Extract the [X, Y] coordinate from the center of the cell holding the provided text.  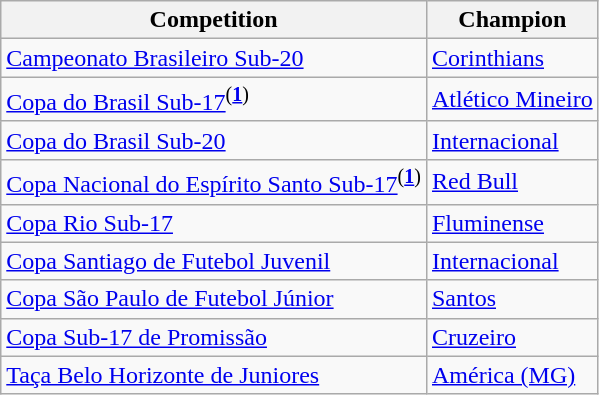
Cruzeiro [512, 337]
Santos [512, 299]
Copa São Paulo de Futebol Júnior [214, 299]
Atlético Mineiro [512, 100]
Champion [512, 20]
América (MG) [512, 375]
Campeonato Brasileiro Sub-20 [214, 58]
Copa Rio Sub-17 [214, 223]
Competition [214, 20]
Corinthians [512, 58]
Copa Sub-17 de Promissão [214, 337]
Copa do Brasil Sub-20 [214, 140]
Red Bull [512, 182]
Fluminense [512, 223]
Copa do Brasil Sub-17(1) [214, 100]
Copa Nacional do Espírito Santo Sub-17(1) [214, 182]
Copa Santiago de Futebol Juvenil [214, 261]
Taça Belo Horizonte de Juniores [214, 375]
